Find where the given text appears and provide that cell's center as (X, Y) coordinate. 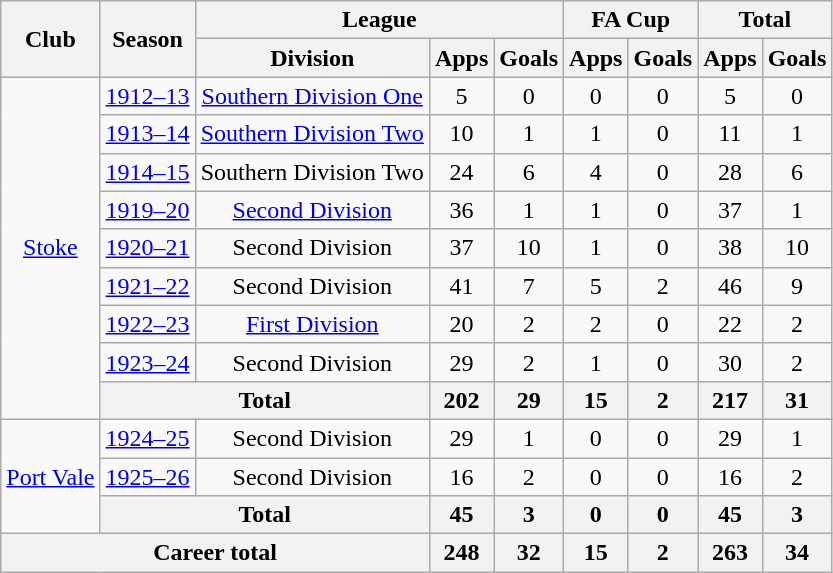
Career total (216, 553)
11 (730, 134)
1923–24 (148, 362)
Port Vale (50, 476)
1913–14 (148, 134)
Southern Division One (312, 96)
28 (730, 172)
1922–23 (148, 324)
7 (529, 286)
24 (461, 172)
31 (797, 400)
First Division (312, 324)
20 (461, 324)
1924–25 (148, 438)
217 (730, 400)
Club (50, 39)
263 (730, 553)
30 (730, 362)
1919–20 (148, 210)
1921–22 (148, 286)
Season (148, 39)
34 (797, 553)
32 (529, 553)
38 (730, 248)
36 (461, 210)
1912–13 (148, 96)
4 (596, 172)
1925–26 (148, 477)
1920–21 (148, 248)
9 (797, 286)
Stoke (50, 248)
FA Cup (631, 20)
Division (312, 58)
46 (730, 286)
41 (461, 286)
202 (461, 400)
1914–15 (148, 172)
League (379, 20)
248 (461, 553)
22 (730, 324)
